Extract the [x, y] coordinate from the center of the cell holding the provided text.  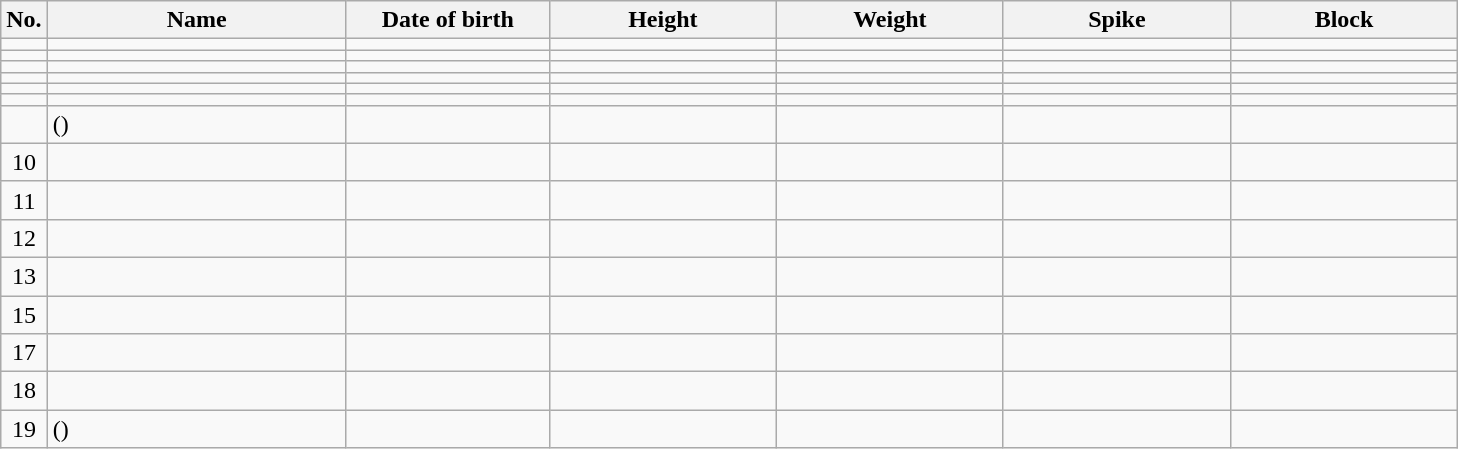
15 [24, 315]
No. [24, 20]
Block [1344, 20]
11 [24, 200]
10 [24, 162]
13 [24, 276]
12 [24, 238]
17 [24, 353]
19 [24, 429]
Spike [1116, 20]
18 [24, 391]
Weight [890, 20]
Name [196, 20]
Height [662, 20]
Date of birth [448, 20]
